Scan for the cell matching the given text and deliver its (x, y) coordinate at center. 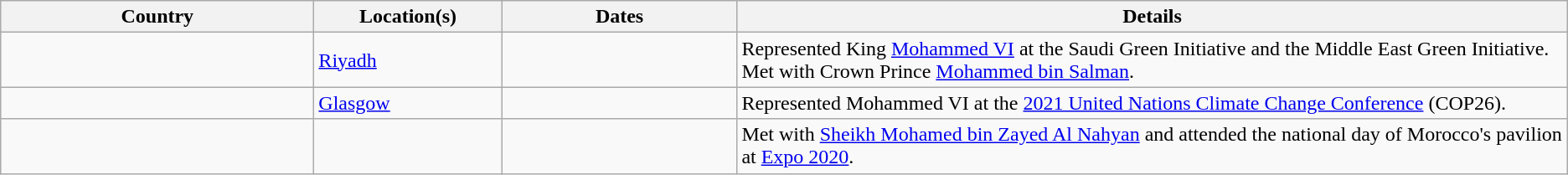
Riyadh (408, 60)
Location(s) (408, 17)
Dates (620, 17)
Country (157, 17)
Glasgow (408, 103)
Met with Sheikh Mohamed bin Zayed Al Nahyan and attended the national day of Morocco's pavilion at Expo 2020. (1153, 146)
Details (1153, 17)
Represented Mohammed VI at the 2021 United Nations Climate Change Conference (COP26). (1153, 103)
Represented King Mohammed VI at the Saudi Green Initiative and the Middle East Green Initiative. Met with Crown Prince Mohammed bin Salman. (1153, 60)
